Determine the (x, y) coordinate at the center of the cell enclosing the given text.  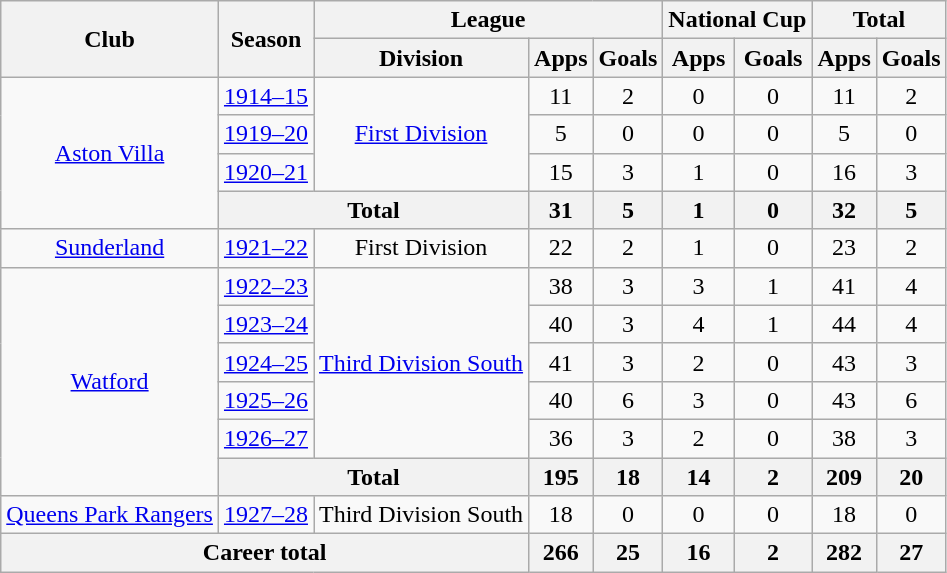
282 (844, 553)
20 (911, 477)
Season (266, 39)
Club (110, 39)
1914–15 (266, 96)
National Cup (738, 20)
15 (561, 172)
266 (561, 553)
Career total (265, 553)
1919–20 (266, 134)
1920–21 (266, 172)
Queens Park Rangers (110, 515)
44 (844, 324)
25 (628, 553)
1921–22 (266, 248)
1925–26 (266, 400)
14 (699, 477)
27 (911, 553)
32 (844, 210)
1924–25 (266, 362)
1926–27 (266, 438)
209 (844, 477)
Aston Villa (110, 153)
1922–23 (266, 286)
League (488, 20)
23 (844, 248)
Sunderland (110, 248)
22 (561, 248)
195 (561, 477)
1927–28 (266, 515)
31 (561, 210)
1923–24 (266, 324)
36 (561, 438)
Watford (110, 381)
Division (422, 58)
